From the cell containing the given text, extract its center point as [X, Y] coordinate. 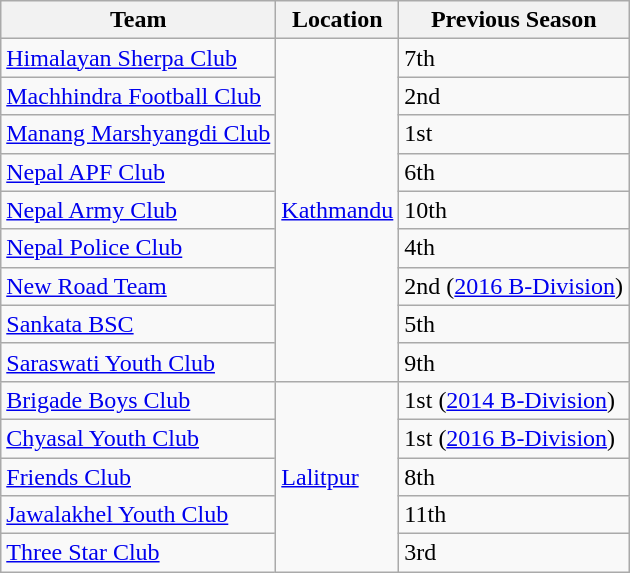
2nd (2016 B-Division) [514, 286]
Three Star Club [138, 553]
Jawalakhel Youth Club [138, 515]
Saraswati Youth Club [138, 362]
Brigade Boys Club [138, 400]
Friends Club [138, 477]
New Road Team [138, 286]
11th [514, 515]
Kathmandu [338, 210]
8th [514, 477]
4th [514, 248]
1st (2016 B-Division) [514, 438]
Nepal Police Club [138, 248]
10th [514, 210]
Lalitpur [338, 476]
Manang Marshyangdi Club [138, 134]
Nepal APF Club [138, 172]
Previous Season [514, 20]
6th [514, 172]
5th [514, 324]
9th [514, 362]
3rd [514, 553]
Machhindra Football Club [138, 96]
1st (2014 B-Division) [514, 400]
Location [338, 20]
2nd [514, 96]
1st [514, 134]
Sankata BSC [138, 324]
Nepal Army Club [138, 210]
Himalayan Sherpa Club [138, 58]
Team [138, 20]
7th [514, 58]
Chyasal Youth Club [138, 438]
